Detect which cell encompasses the target text, then output its [X, Y] center coordinate. 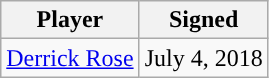
July 4, 2018 [204, 58]
Player [70, 20]
Signed [204, 20]
Derrick Rose [70, 58]
